Identify which cell holds the provided text, then report its (x, y) central coordinate. 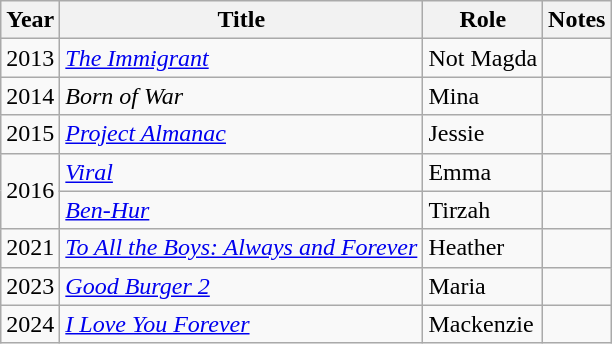
Ben-Hur (242, 210)
Tirzah (483, 210)
Good Burger 2 (242, 286)
I Love You Forever (242, 324)
Emma (483, 172)
Title (242, 20)
Heather (483, 248)
Notes (577, 20)
Year (30, 20)
2013 (30, 58)
2021 (30, 248)
Role (483, 20)
To All the Boys: Always and Forever (242, 248)
Born of War (242, 96)
2023 (30, 286)
Jessie (483, 134)
Viral (242, 172)
2016 (30, 191)
2015 (30, 134)
2024 (30, 324)
Not Magda (483, 58)
The Immigrant (242, 58)
Maria (483, 286)
Mina (483, 96)
Mackenzie (483, 324)
2014 (30, 96)
Project Almanac (242, 134)
